Extract the [X, Y] coordinate from the center of the cell holding the provided text.  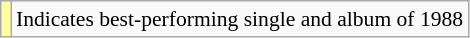
Indicates best-performing single and album of 1988 [240, 19]
